Extract the (X, Y) coordinate from the center of the cell holding the provided text.  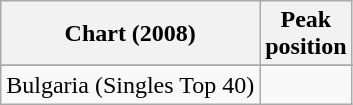
Peakposition (306, 34)
Chart (2008) (130, 34)
Bulgaria (Singles Top 40) (130, 85)
